Find where the given text appears and provide that cell's center as (X, Y) coordinate. 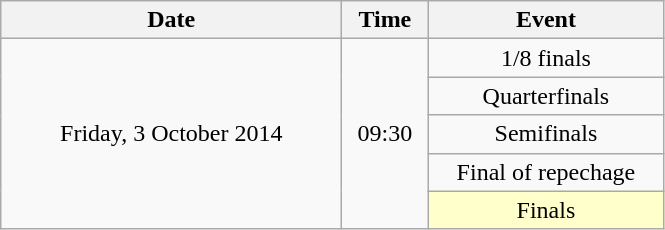
Quarterfinals (546, 96)
Semifinals (546, 134)
Final of repechage (546, 172)
Friday, 3 October 2014 (172, 134)
Date (172, 20)
Time (385, 20)
09:30 (385, 134)
1/8 finals (546, 58)
Event (546, 20)
Finals (546, 210)
